Pinpoint the cell where the given text exists, returning its (x, y) midpoint coordinate. 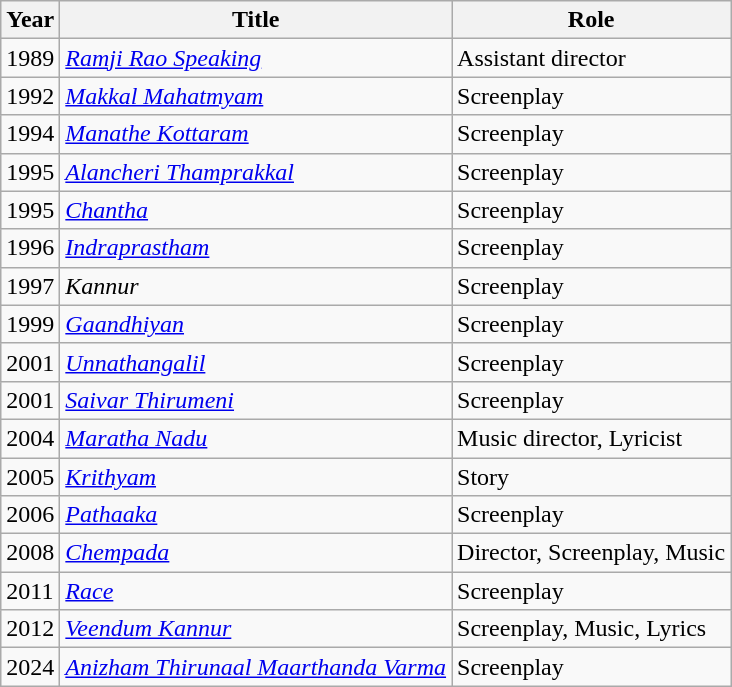
1989 (30, 58)
Kannur (256, 286)
2012 (30, 629)
Krithyam (256, 477)
Pathaaka (256, 515)
2011 (30, 591)
Ramji Rao Speaking (256, 58)
Music director, Lyricist (592, 438)
1994 (30, 134)
Chempada (256, 553)
Title (256, 20)
Indraprastham (256, 248)
Role (592, 20)
Manathe Kottaram (256, 134)
2008 (30, 553)
Veendum Kannur (256, 629)
Gaandhiyan (256, 324)
2024 (30, 667)
2004 (30, 438)
2005 (30, 477)
1997 (30, 286)
Alancheri Thamprakkal (256, 172)
1999 (30, 324)
Story (592, 477)
Screenplay, Music, Lyrics (592, 629)
Anizham Thirunaal Maarthanda Varma (256, 667)
1996 (30, 248)
Assistant director (592, 58)
Maratha Nadu (256, 438)
Chantha (256, 210)
Director, Screenplay, Music (592, 553)
Race (256, 591)
Unnathangalil (256, 362)
1992 (30, 96)
2006 (30, 515)
Makkal Mahatmyam (256, 96)
Saivar Thirumeni (256, 400)
Year (30, 20)
